Capture the cell that displays the provided text and extract its [X, Y] central coordinate. 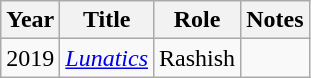
2019 [30, 58]
Notes [275, 20]
Lunatics [107, 58]
Role [198, 20]
Rashish [198, 58]
Title [107, 20]
Year [30, 20]
